Find where the given text appears and provide that cell's center as [x, y] coordinate. 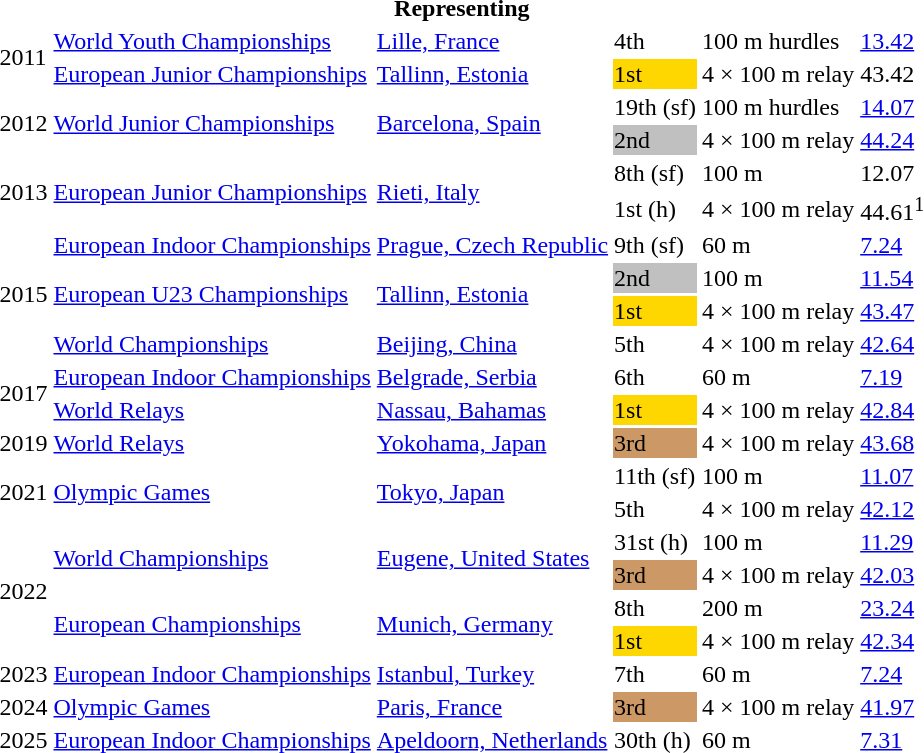
Rieti, Italy [492, 192]
Paris, France [492, 707]
European U23 Championships [212, 294]
World Youth Championships [212, 41]
9th (sf) [656, 245]
Beijing, China [492, 344]
11th (sf) [656, 476]
Yokohama, Japan [492, 443]
Munich, Germany [492, 624]
Istanbul, Turkey [492, 674]
19th (sf) [656, 107]
6th [656, 377]
Eugene, United States [492, 558]
World Junior Championships [212, 124]
8th [656, 608]
Tokyo, Japan [492, 492]
8th (sf) [656, 173]
European Championships [212, 624]
31st (h) [656, 542]
Belgrade, Serbia [492, 377]
Nassau, Bahamas [492, 410]
4th [656, 41]
1st (h) [656, 209]
200 m [778, 608]
Prague, Czech Republic [492, 245]
Barcelona, Spain [492, 124]
7th [656, 674]
Lille, France [492, 41]
